Capture the cell that displays the provided text and extract its (X, Y) central coordinate. 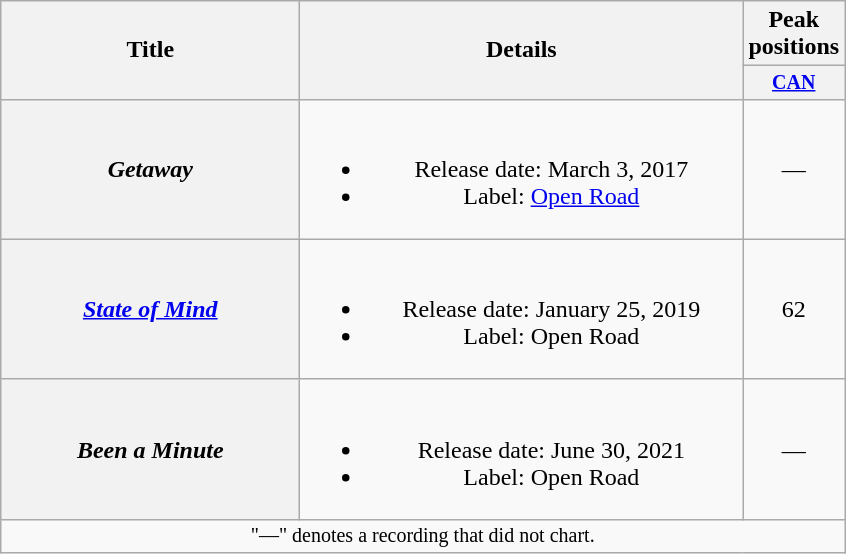
Release date: January 25, 2019Label: Open Road (522, 309)
Been a Minute (150, 449)
62 (794, 309)
Peakpositions (794, 34)
State of Mind (150, 309)
Title (150, 50)
Getaway (150, 169)
CAN (794, 82)
"—" denotes a recording that did not chart. (423, 536)
Release date: June 30, 2021Label: Open Road (522, 449)
Details (522, 50)
Release date: March 3, 2017Label: Open Road (522, 169)
